Extract the [X, Y] coordinate from the center of the cell holding the provided text.  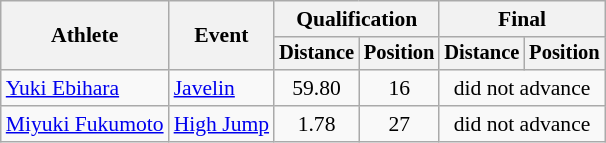
Miyuki Fukumoto [85, 124]
Yuki Ebihara [85, 88]
59.80 [316, 88]
High Jump [222, 124]
Javelin [222, 88]
Qualification [356, 19]
Final [522, 19]
Athlete [85, 36]
27 [399, 124]
Event [222, 36]
1.78 [316, 124]
16 [399, 88]
